Provide the [X, Y] coordinate of the cell's center where the given text is located.  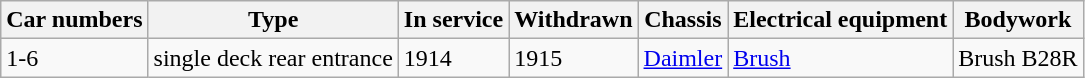
Brush [840, 58]
Bodywork [1018, 20]
Car numbers [74, 20]
1915 [574, 58]
single deck rear entrance [273, 58]
1914 [453, 58]
Type [273, 20]
Electrical equipment [840, 20]
Chassis [683, 20]
In service [453, 20]
Withdrawn [574, 20]
1-6 [74, 58]
Daimler [683, 58]
Brush B28R [1018, 58]
